Extract the (x, y) coordinate from the center of the cell holding the provided text.  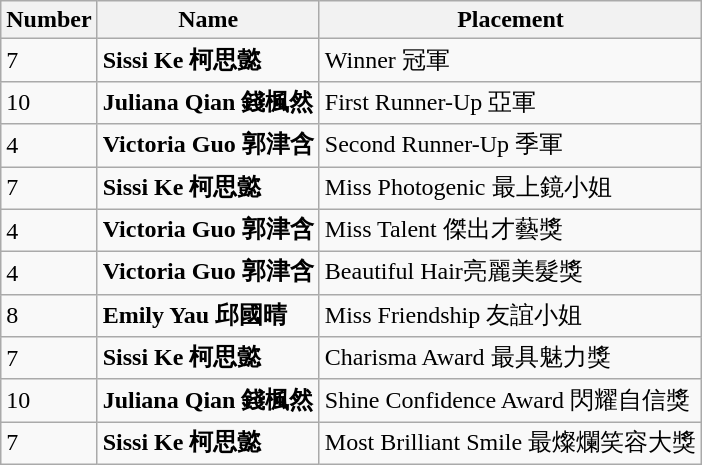
Miss Photogenic 最上鏡小姐 (510, 188)
Name (208, 20)
8 (49, 316)
Beautiful Hair亮麗美髮獎 (510, 274)
First Runner-Up 亞軍 (510, 102)
Most Brilliant Smile 最燦爛笑容大獎 (510, 444)
Emily Yau 邱國晴 (208, 316)
Shine Confidence Award 閃耀自信獎 (510, 400)
Second Runner-Up 季軍 (510, 146)
Number (49, 20)
Placement (510, 20)
Charisma Award 最具魅力獎 (510, 358)
Miss Talent 傑出才藝獎 (510, 230)
Winner 冠軍 (510, 60)
Miss Friendship 友誼小姐 (510, 316)
